Determine the (x, y) coordinate at the center of the cell enclosing the given text.  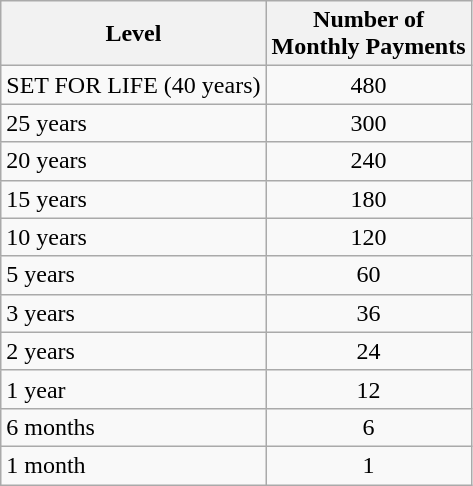
180 (368, 199)
20 years (134, 161)
Number ofMonthly Payments (368, 34)
240 (368, 161)
36 (368, 313)
6 (368, 427)
25 years (134, 123)
6 months (134, 427)
SET FOR LIFE (40 years) (134, 85)
1 (368, 465)
5 years (134, 275)
1 year (134, 389)
480 (368, 85)
24 (368, 351)
1 month (134, 465)
2 years (134, 351)
Level (134, 34)
10 years (134, 237)
120 (368, 237)
60 (368, 275)
3 years (134, 313)
300 (368, 123)
15 years (134, 199)
12 (368, 389)
